Search for the cell housing the specified text and yield its (x, y) center coordinate. 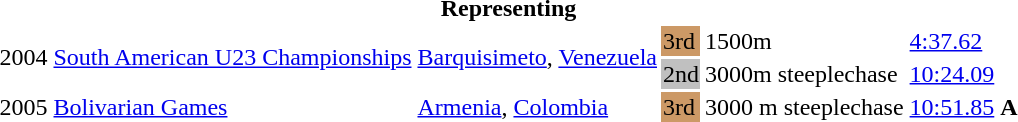
Bolivarian Games (232, 107)
3000 m steeplechase (804, 107)
Armenia, Colombia (538, 107)
3000m steeplechase (804, 74)
South American U23 Championships (232, 58)
1500m (804, 41)
Barquisimeto, Venezuela (538, 58)
2nd (680, 74)
